Extract the [X, Y] coordinate from the center of the cell holding the provided text.  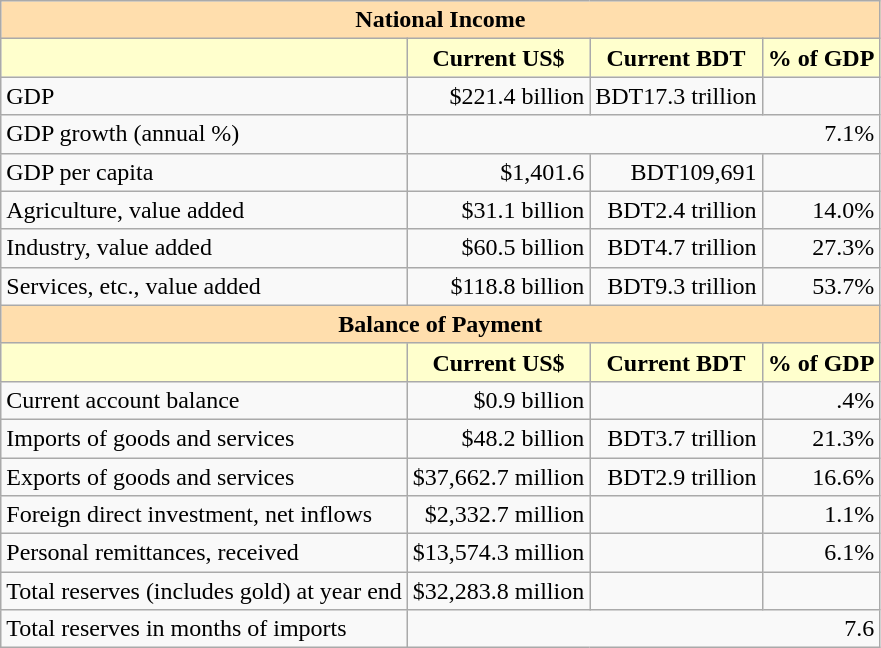
Total reserves in months of imports [204, 629]
Agriculture, value added [204, 210]
Imports of goods and services [204, 438]
21.3% [821, 438]
BDT3.7 trillion [676, 438]
7.6 [644, 629]
$60.5 billion [498, 248]
BDT4.7 trillion [676, 248]
1.1% [821, 515]
$31.1 billion [498, 210]
BDT109,691 [676, 172]
$48.2 billion [498, 438]
BDT17.3 trillion [676, 96]
$32,283.8 million [498, 591]
National Income [440, 20]
Balance of Payment [440, 324]
$118.8 billion [498, 286]
Industry, value added [204, 248]
GDP [204, 96]
BDT2.4 trillion [676, 210]
$37,662.7 million [498, 477]
GDP per capita [204, 172]
.4% [821, 400]
Services, etc., value added [204, 286]
$1,401.6 [498, 172]
53.7% [821, 286]
27.3% [821, 248]
BDT9.3 trillion [676, 286]
16.6% [821, 477]
7.1% [644, 134]
$0.9 billion [498, 400]
Exports of goods and services [204, 477]
Total reserves (includes gold) at year end [204, 591]
Current account balance [204, 400]
$2,332.7 million [498, 515]
14.0% [821, 210]
BDT2.9 trillion [676, 477]
6.1% [821, 553]
GDP growth (annual %) [204, 134]
$221.4 billion [498, 96]
Foreign direct investment, net inflows [204, 515]
Personal remittances, received [204, 553]
$13,574.3 million [498, 553]
